Provide the [x, y] coordinate of the cell's center where the given text is located.  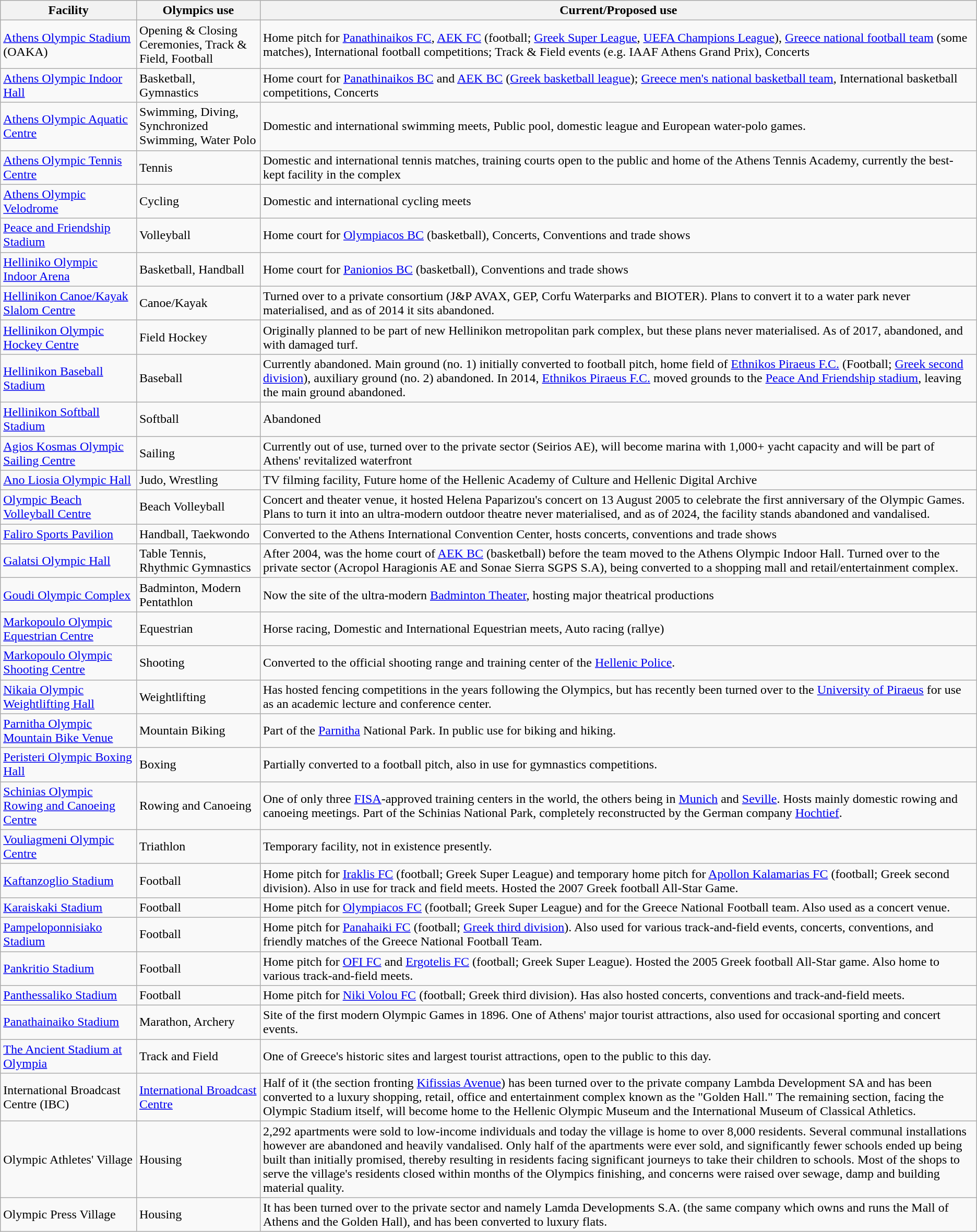
Facility [69, 10]
Parnitha Olympic Mountain Bike Venue [69, 731]
Domestic and international cycling meets [618, 202]
Markopoulo Olympic Equestrian Centre [69, 629]
Athens Olympic Tennis Centre [69, 167]
Tennis [198, 167]
Hellinikon Olympic Hockey Centre [69, 337]
Olympics use [198, 10]
Home court for Panionios BC (basketball), Conventions and trade shows [618, 269]
Nikaia Olympic Weightlifting Hall [69, 696]
Athens Olympic Stadium (OAKA) [69, 44]
Opening & Closing Ceremonies, Track & Field, Football [198, 44]
Converted to the official shooting range and training center of the Hellenic Police. [618, 663]
Basketball, Gymnastics [198, 86]
Domestic and international swimming meets, Public pool, domestic league and European water-polo games. [618, 126]
TV filming facility, Future home of the Hellenic Academy of Culture and Hellenic Digital Archive [618, 480]
Partially converted to a football pitch, also in use for gymnastics competitions. [618, 764]
Field Hockey [198, 337]
Goudi Olympic Complex [69, 595]
Kaftanzoglio Stadium [69, 880]
Mountain Biking [198, 731]
Peristeri Olympic Boxing Hall [69, 764]
Now the site of the ultra-modern Badminton Theater, hosting major theatrical productions [618, 595]
Triathlon [198, 847]
One of Greece's historic sites and largest tourist attractions, open to the public to this day. [618, 1057]
Sailing [198, 453]
Galatsi Olympic Hall [69, 561]
Pankritio Stadium [69, 968]
Marathon, Archery [198, 1022]
Agios Kosmas Olympic Sailing Centre [69, 453]
Hellinikon Baseball Stadium [69, 378]
Table Tennis, Rhythmic Gymnastics [198, 561]
Current/Proposed use [618, 10]
Olympic Beach Volleyball Centre [69, 507]
Badminton, Modern Pentathlon [198, 595]
Rowing and Canoeing [198, 805]
Karaiskaki Stadium [69, 907]
The Ancient Stadium at Olympia [69, 1057]
Handball, Taekwondo [198, 534]
Softball [198, 419]
Beach Volleyball [198, 507]
Swimming, Diving, Synchronized Swimming, Water Polo [198, 126]
Canoe/Kayak [198, 303]
Ano Liosia Olympic Hall [69, 480]
Athens Olympic Aquatic Centre [69, 126]
Home court for Olympiacos BC (basketball), Concerts, Conventions and trade shows [618, 235]
Pampeloponnisiako Stadium [69, 934]
Home pitch for Olympiacos FC (football; Greek Super League) and for the Greece National Football team. Also used as a concert venue. [618, 907]
Panathainaiko Stadium [69, 1022]
Hellinikon Softball Stadium [69, 419]
Shooting [198, 663]
International Broadcast Centre [198, 1097]
Weightlifting [198, 696]
Volleyball [198, 235]
Panthessaliko Stadium [69, 996]
Peace and Friendship Stadium [69, 235]
Abandoned [618, 419]
Part of the Parnitha National Park. In public use for biking and hiking. [618, 731]
Home pitch for Niki Volou FC (football; Greek third division). Has also hosted concerts, conventions and track-and-field meets. [618, 996]
Vouliagmeni Olympic Centre [69, 847]
Track and Field [198, 1057]
Athens Olympic Velodrome [69, 202]
Athens Olympic Indoor Hall [69, 86]
Helliniko Olympic Indoor Arena [69, 269]
Markopoulo Olympic Shooting Centre [69, 663]
International Broadcast Centre (IBC) [69, 1097]
Olympic Athletes' Village [69, 1159]
Basketball, Handball [198, 269]
Converted to the Athens International Convention Center, hosts concerts, conventions and trade shows [618, 534]
Hellinikon Canoe/Kayak Slalom Centre [69, 303]
Horse racing, Domestic and International Equestrian meets, Auto racing (rallye) [618, 629]
Temporary facility, not in existence presently. [618, 847]
Faliro Sports Pavilion [69, 534]
Boxing [198, 764]
Site of the first modern Olympic Games in 1896. One of Athens' major tourist attractions, also used for occasional sporting and concert events. [618, 1022]
Baseball [198, 378]
Olympic Press Village [69, 1214]
Schinias Olympic Rowing and Canoeing Centre [69, 805]
Cycling [198, 202]
Equestrian [198, 629]
Judo, Wrestling [198, 480]
